Provide the [x, y] coordinate of the cell's center where the given text is located.  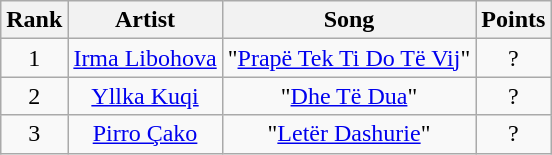
"Prapë Tek Ti Do Të Vij" [349, 58]
2 [34, 96]
Rank [34, 20]
Yllka Kuqi [145, 96]
Artist [145, 20]
"Dhe Të Dua" [349, 96]
Points [514, 20]
Pirro Çako [145, 134]
Song [349, 20]
3 [34, 134]
Irma Libohova [145, 58]
1 [34, 58]
"Letër Dashurie" [349, 134]
